Detect which cell encompasses the target text, then output its (X, Y) center coordinate. 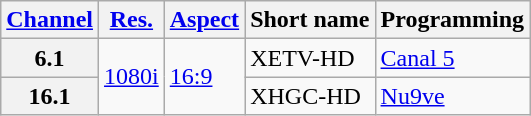
Canal 5 (452, 58)
Res. (132, 20)
XHGC-HD (310, 96)
Programming (452, 20)
Aspect (204, 20)
Short name (310, 20)
6.1 (50, 58)
Channel (50, 20)
XETV-HD (310, 58)
16.1 (50, 96)
Nu9ve (452, 96)
16:9 (204, 77)
1080i (132, 77)
